Output the [x, y] coordinate of the center of the cell containing the given text.  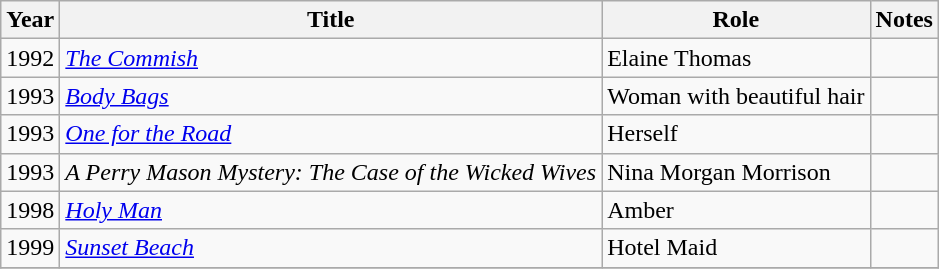
Holy Man [331, 210]
1999 [30, 248]
Amber [736, 210]
Nina Morgan Morrison [736, 172]
Woman with beautiful hair [736, 96]
Body Bags [331, 96]
Title [331, 20]
Elaine Thomas [736, 58]
Herself [736, 134]
Hotel Maid [736, 248]
1992 [30, 58]
The Commish [331, 58]
1998 [30, 210]
Notes [904, 20]
A Perry Mason Mystery: The Case of the Wicked Wives [331, 172]
Year [30, 20]
One for the Road [331, 134]
Role [736, 20]
Sunset Beach [331, 248]
